Provide the (x, y) coordinate of the cell's center where the given text is located.  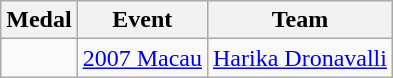
Event (142, 20)
Medal (39, 20)
Team (300, 20)
Harika Dronavalli (300, 58)
2007 Macau (142, 58)
